Determine the [X, Y] coordinate at the center of the cell enclosing the given text.  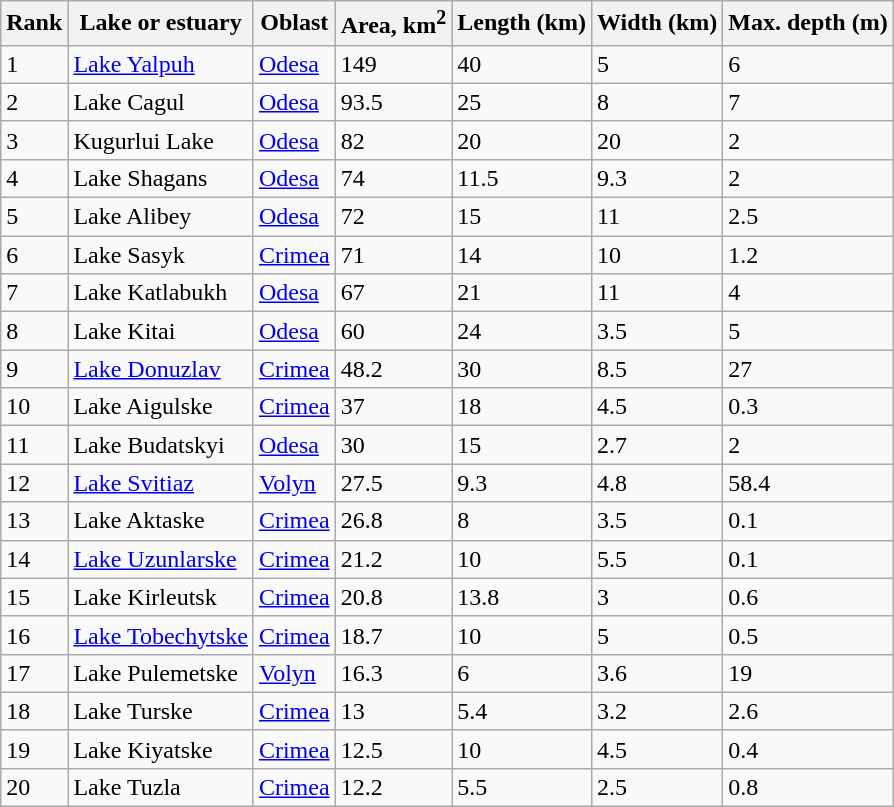
74 [394, 178]
Lake or estuary [161, 24]
18.7 [394, 635]
Lake Pulemetske [161, 673]
Lake Kiyatske [161, 749]
13.8 [522, 597]
Lake Tuzla [161, 787]
Lake Cagul [161, 102]
4.8 [656, 483]
Lake Budatskyi [161, 445]
27 [808, 369]
48.2 [394, 369]
Lake Turske [161, 711]
8.5 [656, 369]
Lake Alibey [161, 217]
Oblast [294, 24]
27.5 [394, 483]
Lake Kitai [161, 331]
11.5 [522, 178]
60 [394, 331]
3.2 [656, 711]
Area, km2 [394, 24]
21 [522, 293]
17 [34, 673]
Lake Uzunlarske [161, 559]
Lake Aigulske [161, 407]
1.2 [808, 255]
0.5 [808, 635]
67 [394, 293]
26.8 [394, 521]
5.4 [522, 711]
Max. depth (m) [808, 24]
0.8 [808, 787]
1 [34, 64]
Lake Svitiaz [161, 483]
20.8 [394, 597]
12.2 [394, 787]
Lake Katlabukh [161, 293]
37 [394, 407]
25 [522, 102]
71 [394, 255]
Width (km) [656, 24]
82 [394, 140]
58.4 [808, 483]
Length (km) [522, 24]
2.7 [656, 445]
Lake Shagans [161, 178]
Kugurlui Lake [161, 140]
12.5 [394, 749]
Rank [34, 24]
40 [522, 64]
9 [34, 369]
2.6 [808, 711]
16 [34, 635]
Lake Kirleutsk [161, 597]
12 [34, 483]
Lake Sasyk [161, 255]
Lake Donuzlav [161, 369]
93.5 [394, 102]
3.6 [656, 673]
0.6 [808, 597]
Lake Tobechytske [161, 635]
149 [394, 64]
0.3 [808, 407]
Lake Yalpuh [161, 64]
72 [394, 217]
0.4 [808, 749]
16.3 [394, 673]
21.2 [394, 559]
24 [522, 331]
Lake Aktaske [161, 521]
